From the cell containing the given text, extract its center point as [X, Y] coordinate. 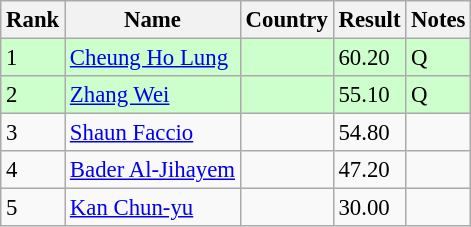
3 [33, 133]
5 [33, 208]
Notes [438, 20]
Shaun Faccio [153, 133]
Rank [33, 20]
Kan Chun-yu [153, 208]
Zhang Wei [153, 95]
60.20 [370, 58]
54.80 [370, 133]
Name [153, 20]
1 [33, 58]
Bader Al-Jihayem [153, 170]
Country [286, 20]
47.20 [370, 170]
55.10 [370, 95]
2 [33, 95]
Result [370, 20]
30.00 [370, 208]
Cheung Ho Lung [153, 58]
4 [33, 170]
